Scan for the cell matching the given text and deliver its (x, y) coordinate at center. 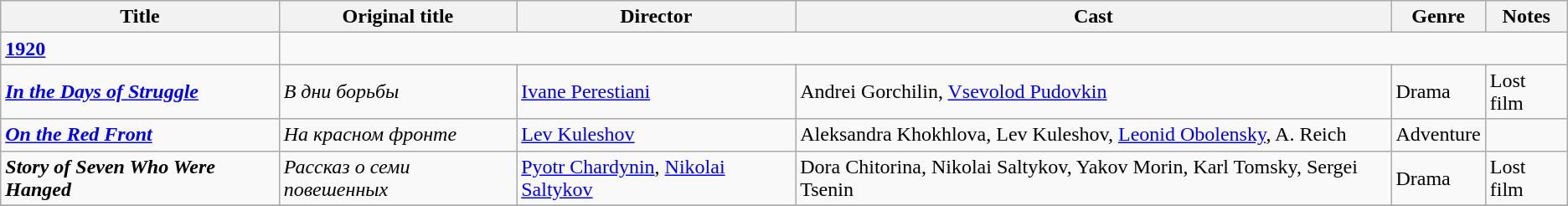
На красном фронте (398, 135)
Aleksandra Khokhlova, Lev Kuleshov, Leonid Obolensky, A. Reich (1094, 135)
Notes (1526, 17)
1920 (140, 49)
Original title (398, 17)
Рассказ о семи повешенных (398, 178)
Andrei Gorchilin, Vsevolod Pudovkin (1094, 92)
В дни борьбы (398, 92)
Genre (1438, 17)
Lev Kuleshov (657, 135)
Ivane Perestiani (657, 92)
On the Red Front (140, 135)
Dora Chitorina, Nikolai Saltykov, Yakov Morin, Karl Tomsky, Sergei Tsenin (1094, 178)
Story of Seven Who Were Hanged (140, 178)
Cast (1094, 17)
Pyotr Chardynin, Nikolai Saltykov (657, 178)
Director (657, 17)
In the Days of Struggle (140, 92)
Title (140, 17)
Adventure (1438, 135)
